Determine the (x, y) coordinate at the center of the cell enclosing the given text.  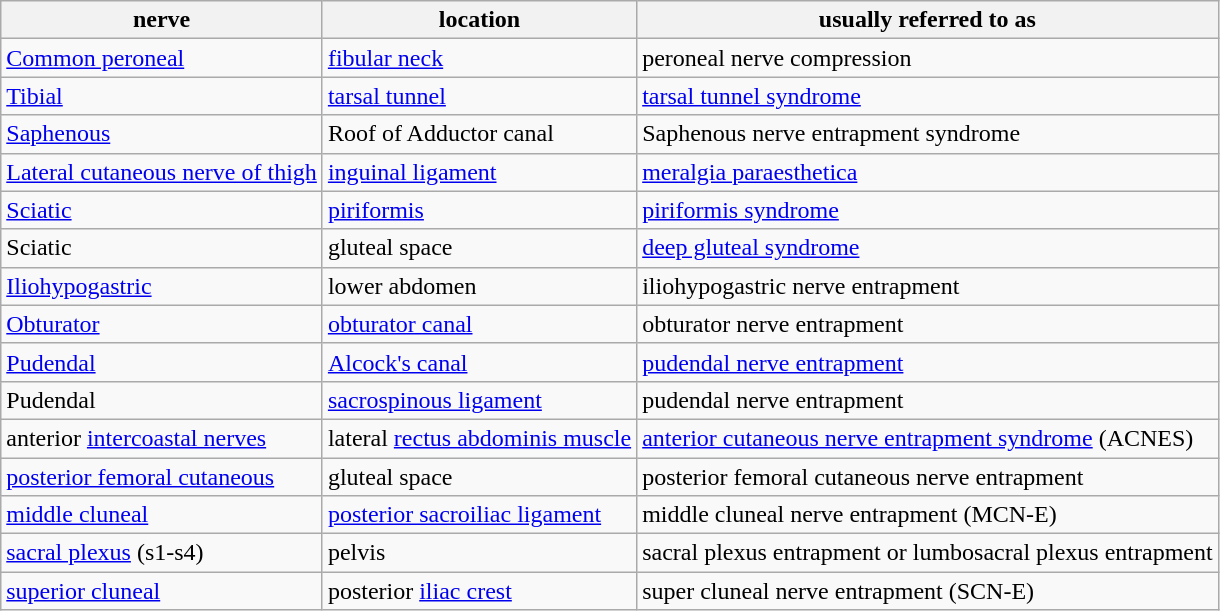
Roof of Adductor canal (479, 134)
middle cluneal nerve entrapment (MCN-E) (928, 515)
posterior femoral cutaneous (162, 477)
fibular neck (479, 58)
meralgia paraesthetica (928, 172)
pelvis (479, 553)
Saphenous (162, 134)
posterior iliac crest (479, 591)
peroneal nerve compression (928, 58)
sacral plexus (s1-s4) (162, 553)
Iliohypogastric (162, 286)
Saphenous nerve entrapment syndrome (928, 134)
piriformis (479, 210)
sacrospinous ligament (479, 400)
iliohypogastric nerve entrapment (928, 286)
usually referred to as (928, 20)
obturator canal (479, 324)
lateral rectus abdominis muscle (479, 438)
posterior sacroiliac ligament (479, 515)
anterior intercoastal nerves (162, 438)
tarsal tunnel (479, 96)
posterior femoral cutaneous nerve entrapment (928, 477)
Obturator (162, 324)
deep gluteal syndrome (928, 248)
piriformis syndrome (928, 210)
sacral plexus entrapment or lumbosacral plexus entrapment (928, 553)
Lateral cutaneous nerve of thigh (162, 172)
obturator nerve entrapment (928, 324)
inguinal ligament (479, 172)
tarsal tunnel syndrome (928, 96)
location (479, 20)
superior cluneal (162, 591)
Alcock's canal (479, 362)
super cluneal nerve entrapment (SCN-E) (928, 591)
Common peroneal (162, 58)
lower abdomen (479, 286)
middle cluneal (162, 515)
anterior cutaneous nerve entrapment syndrome (ACNES) (928, 438)
Tibial (162, 96)
nerve (162, 20)
